Return [X, Y] of the center of cell containing provided text 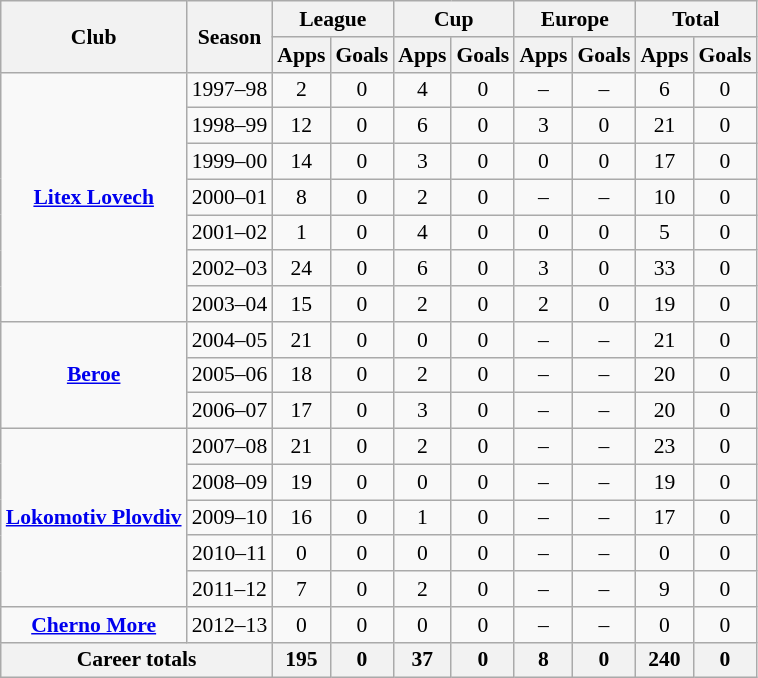
Total [696, 19]
15 [301, 304]
1997–98 [230, 90]
2007–08 [230, 447]
2010–11 [230, 554]
2003–04 [230, 304]
9 [664, 589]
Cup [454, 19]
1999–00 [230, 162]
33 [664, 269]
24 [301, 269]
2002–03 [230, 269]
12 [301, 126]
2008–09 [230, 482]
7 [301, 589]
2009–10 [230, 518]
16 [301, 518]
2006–07 [230, 411]
195 [301, 660]
2000–01 [230, 197]
18 [301, 375]
Cherno More [94, 625]
37 [422, 660]
Europe [574, 19]
Club [94, 36]
2005–06 [230, 375]
2004–05 [230, 340]
Litex Lovech [94, 196]
10 [664, 197]
Lokomotiv Plovdiv [94, 518]
14 [301, 162]
2012–13 [230, 625]
240 [664, 660]
2001–02 [230, 233]
Beroe [94, 376]
23 [664, 447]
Career totals [137, 660]
5 [664, 233]
Season [230, 36]
2011–12 [230, 589]
League [332, 19]
1998–99 [230, 126]
